Extract the (x, y) coordinate from the center of the cell holding the provided text.  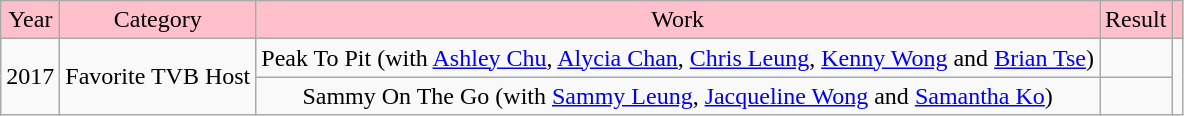
Sammy On The Go (with Sammy Leung, Jacqueline Wong and Samantha Ko) (678, 96)
Favorite TVB Host (158, 77)
Peak To Pit (with Ashley Chu, Alycia Chan, Chris Leung, Kenny Wong and Brian Tse) (678, 58)
Result (1136, 20)
Category (158, 20)
2017 (30, 77)
Work (678, 20)
Year (30, 20)
